Extract the (X, Y) coordinate from the center of the cell holding the provided text.  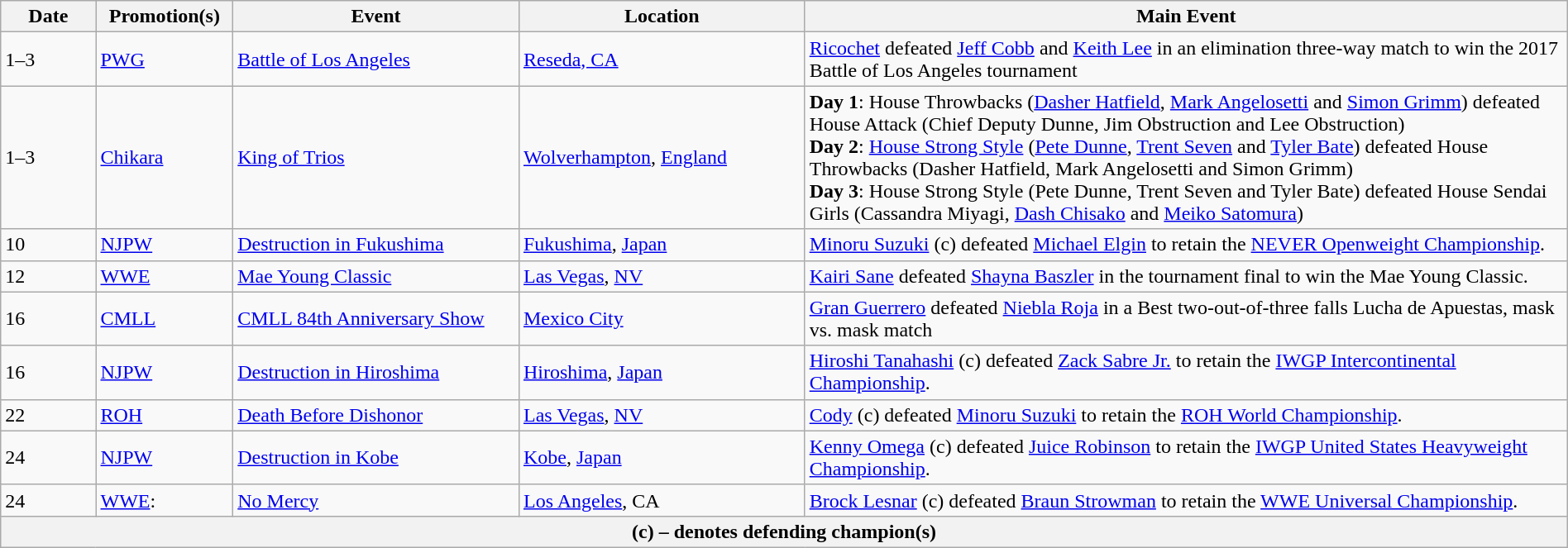
Fukushima, Japan (662, 245)
Mae Young Classic (376, 276)
Minoru Suzuki (c) defeated Michael Elgin to retain the NEVER Openweight Championship. (1186, 245)
WWE: (165, 500)
Kairi Sane defeated Shayna Baszler in the tournament final to win the Mae Young Classic. (1186, 276)
Kobe, Japan (662, 458)
Mexico City (662, 319)
22 (48, 415)
CMLL 84th Anniversary Show (376, 319)
King of Trios (376, 157)
CMLL (165, 319)
12 (48, 276)
Ricochet defeated Jeff Cobb and Keith Lee in an elimination three-way match to win the 2017 Battle of Los Angeles tournament (1186, 60)
PWG (165, 60)
Cody (c) defeated Minoru Suzuki to retain the ROH World Championship. (1186, 415)
Promotion(s) (165, 17)
Destruction in Fukushima (376, 245)
Brock Lesnar (c) defeated Braun Strowman to retain the WWE Universal Championship. (1186, 500)
Destruction in Kobe (376, 458)
Gran Guerrero defeated Niebla Roja in a Best two-out-of-three falls Lucha de Apuestas, mask vs. mask match (1186, 319)
Reseda, CA (662, 60)
10 (48, 245)
No Mercy (376, 500)
Event (376, 17)
Hiroshi Tanahashi (c) defeated Zack Sabre Jr. to retain the IWGP Intercontinental Championship. (1186, 372)
Date (48, 17)
Hiroshima, Japan (662, 372)
Kenny Omega (c) defeated Juice Robinson to retain the IWGP United States Heavyweight Championship. (1186, 458)
Wolverhampton, England (662, 157)
Destruction in Hiroshima (376, 372)
Chikara (165, 157)
WWE (165, 276)
Location (662, 17)
Los Angeles, CA (662, 500)
ROH (165, 415)
Main Event (1186, 17)
Death Before Dishonor (376, 415)
Battle of Los Angeles (376, 60)
(c) – denotes defending champion(s) (784, 531)
